Determine the (X, Y) coordinate at the center of the cell enclosing the given text.  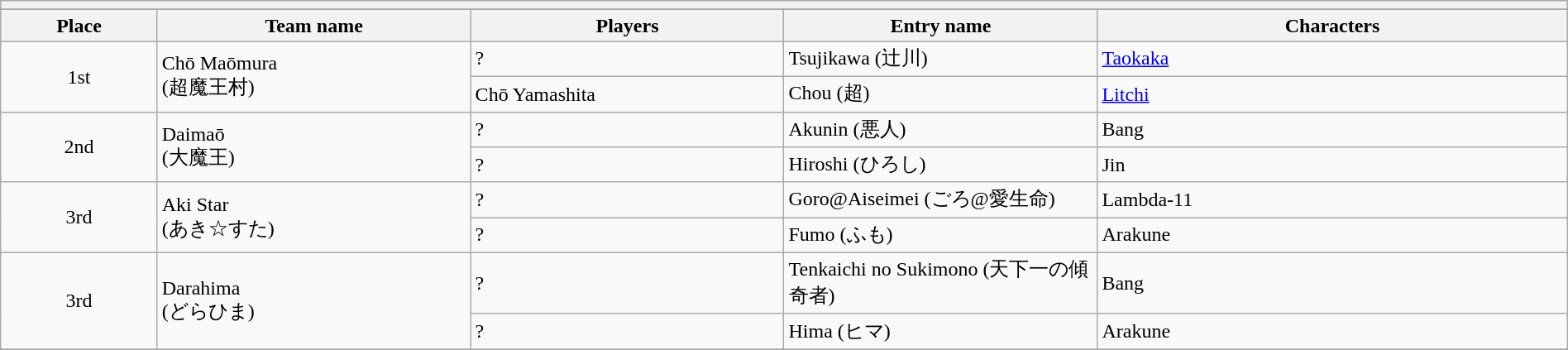
Tenkaichi no Sukimono (天下一の傾奇者) (941, 283)
Place (79, 26)
Lambda-11 (1332, 200)
1st (79, 76)
Akunin (悪人) (941, 129)
Daimaō(大魔王) (314, 147)
Players (627, 26)
Team name (314, 26)
Tsujikawa (辻川) (941, 60)
Jin (1332, 165)
Chō Yamashita (627, 94)
Entry name (941, 26)
Fumo (ふも) (941, 235)
Litchi (1332, 94)
Aki Star(あき☆すた) (314, 217)
2nd (79, 147)
Chou (超) (941, 94)
Taokaka (1332, 60)
Hiroshi (ひろし) (941, 165)
Chō Maōmura(超魔王村) (314, 76)
Darahima(どらひま) (314, 301)
Hima (ヒマ) (941, 331)
Characters (1332, 26)
Goro@Aiseimei (ごろ@愛生命) (941, 200)
